Identify which cell holds the provided text, then report its [X, Y] central coordinate. 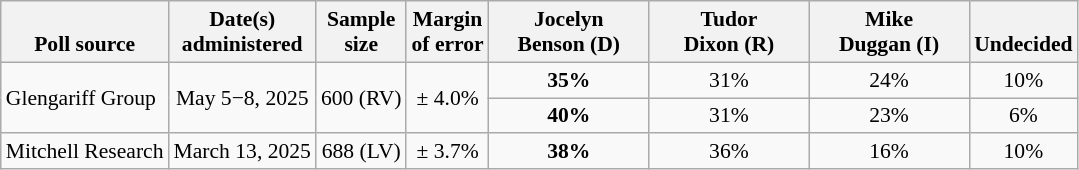
Samplesize [362, 32]
TudorDixon (R) [729, 32]
Date(s)administered [242, 32]
6% [1023, 116]
35% [569, 80]
JocelynBenson (D) [569, 32]
16% [889, 152]
Undecided [1023, 32]
23% [889, 116]
± 4.0% [447, 98]
March 13, 2025 [242, 152]
Glengariff Group [85, 98]
MikeDuggan (I) [889, 32]
600 (RV) [362, 98]
38% [569, 152]
May 5−8, 2025 [242, 98]
40% [569, 116]
24% [889, 80]
688 (LV) [362, 152]
Poll source [85, 32]
Marginof error [447, 32]
± 3.7% [447, 152]
36% [729, 152]
Mitchell Research [85, 152]
